Provide the (X, Y) coordinate of the cell's center where the given text is located.  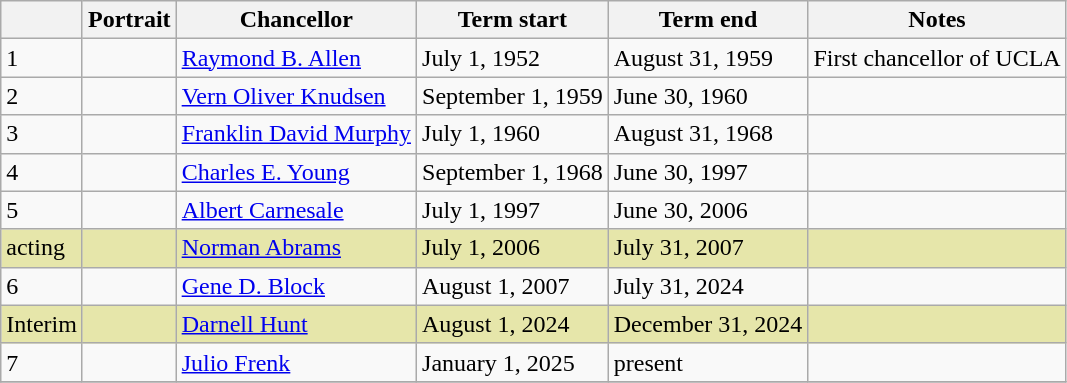
7 (42, 362)
Charles E. Young (296, 172)
July 1, 1952 (513, 58)
present (708, 362)
3 (42, 134)
Chancellor (296, 20)
1 (42, 58)
Franklin David Murphy (296, 134)
6 (42, 286)
Gene D. Block (296, 286)
Portrait (129, 20)
4 (42, 172)
July 1, 1997 (513, 210)
acting (42, 248)
July 1, 1960 (513, 134)
Term end (708, 20)
June 30, 1960 (708, 96)
July 31, 2007 (708, 248)
August 31, 1959 (708, 58)
August 1, 2024 (513, 324)
July 31, 2024 (708, 286)
December 31, 2024 (708, 324)
Raymond B. Allen (296, 58)
September 1, 1959 (513, 96)
June 30, 2006 (708, 210)
Interim (42, 324)
First chancellor of UCLA (937, 58)
5 (42, 210)
July 1, 2006 (513, 248)
Darnell Hunt (296, 324)
Albert Carnesale (296, 210)
June 30, 1997 (708, 172)
2 (42, 96)
Notes (937, 20)
Julio Frenk (296, 362)
August 1, 2007 (513, 286)
Vern Oliver Knudsen (296, 96)
January 1, 2025 (513, 362)
Term start (513, 20)
September 1, 1968 (513, 172)
Norman Abrams (296, 248)
August 31, 1968 (708, 134)
